Scan for the cell matching the given text and deliver its [x, y] coordinate at center. 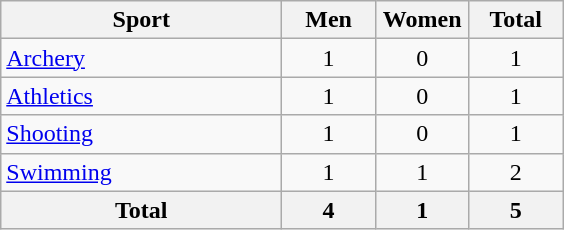
Swimming [142, 172]
2 [516, 172]
Shooting [142, 134]
Sport [142, 20]
Athletics [142, 96]
Men [329, 20]
4 [329, 210]
Women [422, 20]
Archery [142, 58]
5 [516, 210]
